Return the [X, Y] coordinate for the center point of the cell that contains the specified text.  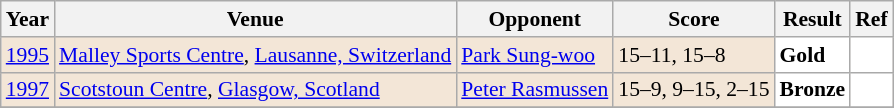
Result [813, 19]
1997 [28, 90]
Gold [813, 55]
15–9, 9–15, 2–15 [694, 90]
Ref [871, 19]
Opponent [534, 19]
Bronze [813, 90]
Malley Sports Centre, Lausanne, Switzerland [255, 55]
Year [28, 19]
1995 [28, 55]
Park Sung-woo [534, 55]
Venue [255, 19]
Scotstoun Centre, Glasgow, Scotland [255, 90]
Score [694, 19]
15–11, 15–8 [694, 55]
Peter Rasmussen [534, 90]
